Capture the cell that displays the provided text and extract its (X, Y) central coordinate. 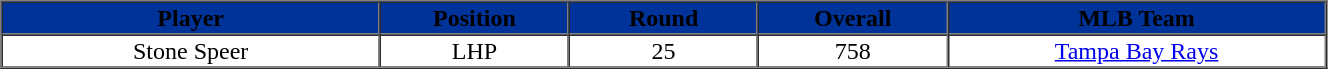
Round (664, 18)
LHP (474, 50)
25 (664, 50)
Stone Speer (191, 50)
758 (852, 50)
MLB Team (1136, 18)
Tampa Bay Rays (1136, 50)
Player (191, 18)
Position (474, 18)
Overall (852, 18)
